Locate the cell with the specified text and output its [X, Y] center coordinate. 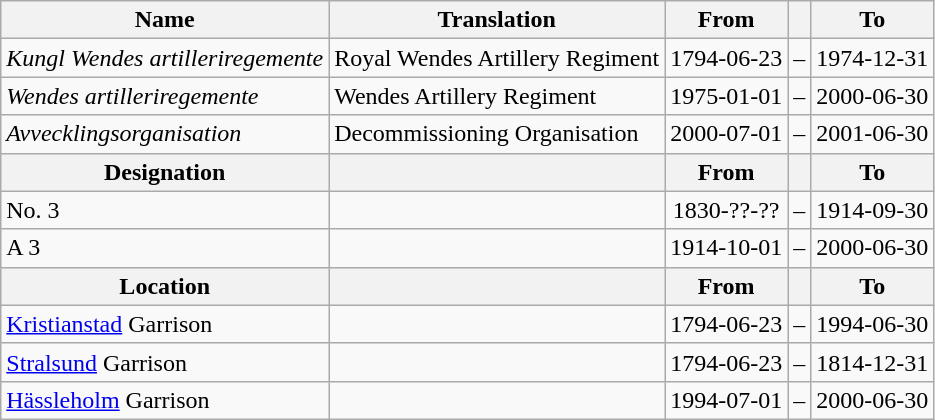
1814-12-31 [872, 362]
Royal Wendes Artillery Regiment [497, 58]
Kristianstad Garrison [165, 324]
Wendes artilleriregemente [165, 96]
Name [165, 20]
Location [165, 286]
Avvecklingsorganisation [165, 134]
Wendes Artillery Regiment [497, 96]
2001-06-30 [872, 134]
1975-01-01 [726, 96]
No. 3 [165, 210]
1994-06-30 [872, 324]
1994-07-01 [726, 400]
1914-10-01 [726, 248]
Stralsund Garrison [165, 362]
Translation [497, 20]
1974-12-31 [872, 58]
Hässleholm Garrison [165, 400]
2000-07-01 [726, 134]
A 3 [165, 248]
Designation [165, 172]
1830-??-?? [726, 210]
Kungl Wendes artilleriregemente [165, 58]
1914-09-30 [872, 210]
Decommissioning Organisation [497, 134]
